Output the (x, y) coordinate of the center of the cell containing the given text.  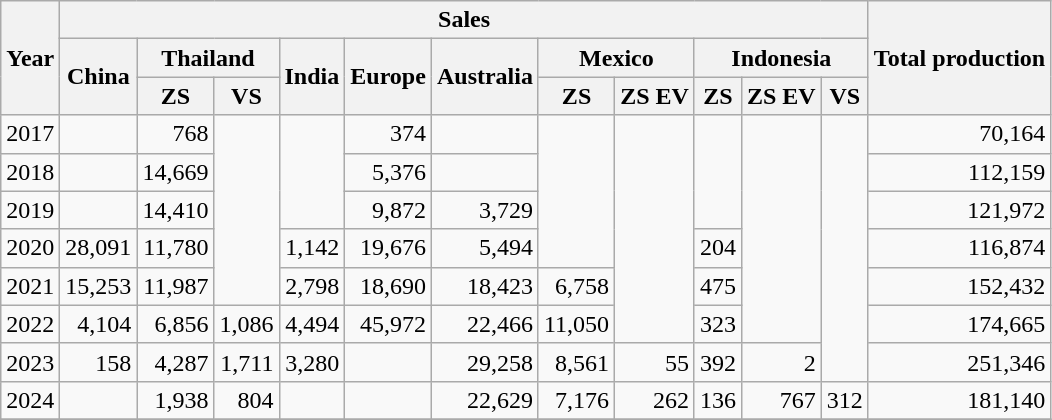
1,086 (246, 324)
Year (30, 58)
14,669 (176, 172)
4,494 (312, 324)
8,561 (576, 362)
4,287 (176, 362)
1,938 (176, 400)
5,376 (388, 172)
Thailand (208, 58)
121,972 (959, 210)
China (98, 77)
2018 (30, 172)
3,280 (312, 362)
19,676 (388, 248)
158 (98, 362)
55 (655, 362)
2020 (30, 248)
9,872 (388, 210)
374 (388, 134)
70,164 (959, 134)
392 (718, 362)
804 (246, 400)
Mexico (616, 58)
Indonesia (781, 58)
45,972 (388, 324)
112,159 (959, 172)
6,758 (576, 286)
136 (718, 400)
7,176 (576, 400)
768 (176, 134)
767 (781, 400)
Australia (484, 77)
6,856 (176, 324)
2022 (30, 324)
5,494 (484, 248)
15,253 (98, 286)
11,987 (176, 286)
Total production (959, 58)
2024 (30, 400)
323 (718, 324)
11,780 (176, 248)
262 (655, 400)
312 (844, 400)
18,423 (484, 286)
251,346 (959, 362)
2 (781, 362)
181,140 (959, 400)
1,711 (246, 362)
Sales (464, 20)
India (312, 77)
29,258 (484, 362)
3,729 (484, 210)
2019 (30, 210)
28,091 (98, 248)
2,798 (312, 286)
116,874 (959, 248)
2023 (30, 362)
18,690 (388, 286)
152,432 (959, 286)
204 (718, 248)
11,050 (576, 324)
475 (718, 286)
22,466 (484, 324)
4,104 (98, 324)
14,410 (176, 210)
2021 (30, 286)
2017 (30, 134)
22,629 (484, 400)
174,665 (959, 324)
Europe (388, 77)
1,142 (312, 248)
